Output the (X, Y) coordinate of the center of the cell containing the given text.  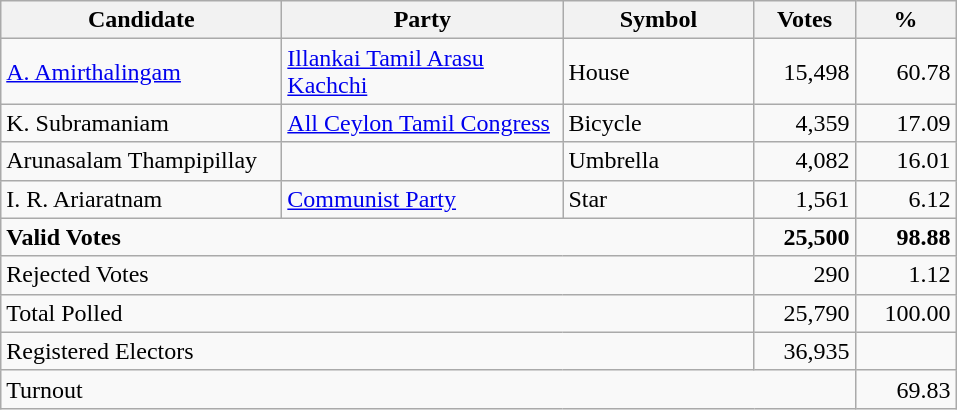
1,561 (804, 199)
36,935 (804, 351)
Candidate (142, 20)
15,498 (804, 72)
4,359 (804, 123)
Communist Party (422, 199)
I. R. Ariaratnam (142, 199)
Bicycle (658, 123)
60.78 (906, 72)
100.00 (906, 313)
Votes (804, 20)
98.88 (906, 237)
All Ceylon Tamil Congress (422, 123)
Symbol (658, 20)
A. Amirthalingam (142, 72)
290 (804, 275)
Total Polled (378, 313)
69.83 (906, 389)
Rejected Votes (378, 275)
25,500 (804, 237)
Registered Electors (378, 351)
House (658, 72)
K. Subramaniam (142, 123)
Turnout (428, 389)
Party (422, 20)
6.12 (906, 199)
16.01 (906, 161)
25,790 (804, 313)
Valid Votes (378, 237)
1.12 (906, 275)
Umbrella (658, 161)
% (906, 20)
Star (658, 199)
4,082 (804, 161)
Arunasalam Thampipillay (142, 161)
Illankai Tamil Arasu Kachchi (422, 72)
17.09 (906, 123)
